Scan for the cell matching the given text and deliver its [X, Y] coordinate at center. 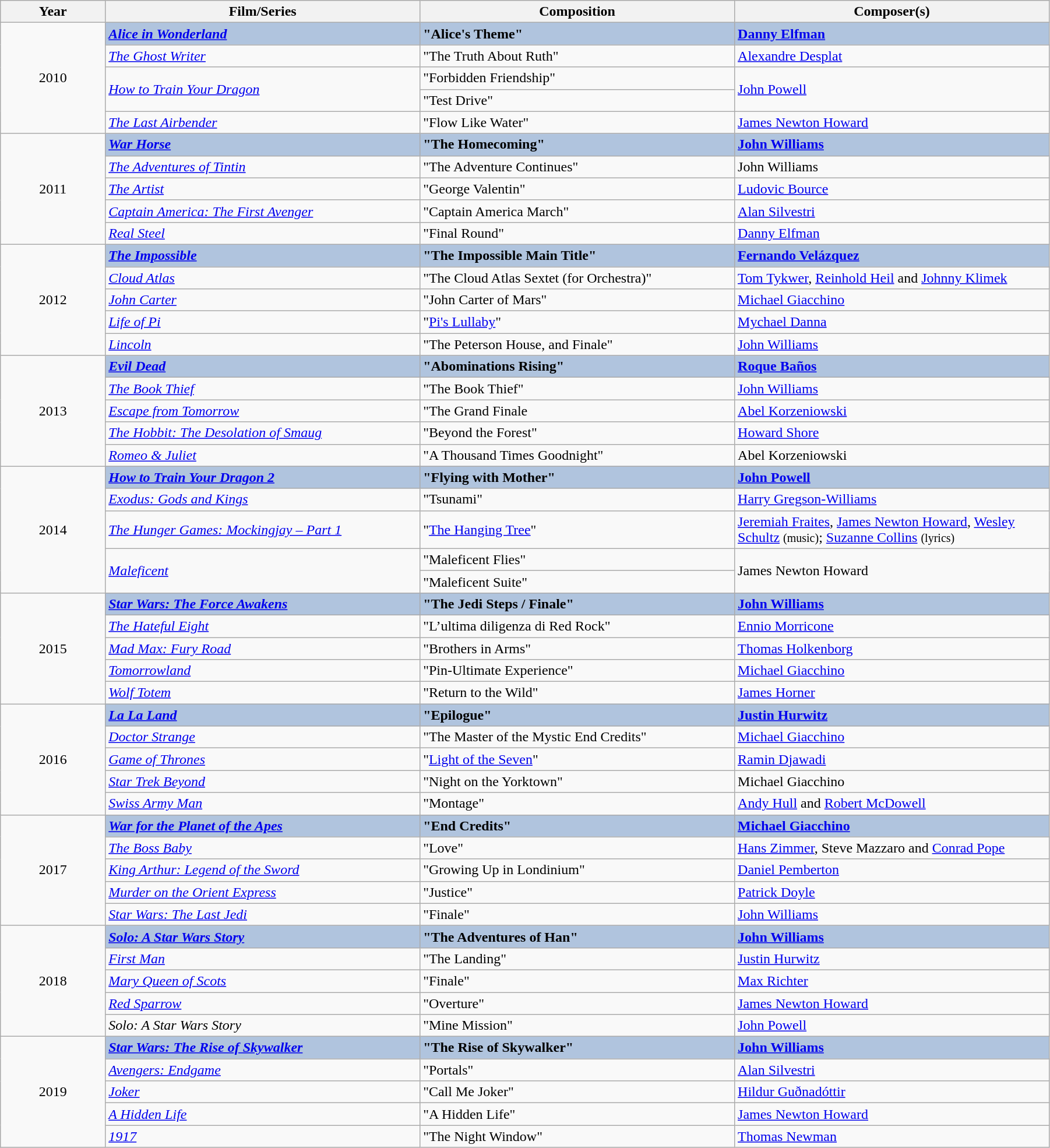
"Mine Mission" [577, 1026]
Doctor Strange [263, 737]
Hans Zimmer, Steve Mazzaro and Conrad Pope [892, 848]
Patrick Doyle [892, 892]
Evil Dead [263, 367]
Fernando Velázquez [892, 255]
Ramin Djawadi [892, 759]
Harry Gregson-Williams [892, 499]
Daniel Pemberton [892, 870]
"Test Drive" [577, 100]
Film/Series [263, 12]
1917 [263, 1136]
John Carter [263, 300]
"The Book Thief" [577, 389]
2014 [53, 529]
The Last Airbender [263, 122]
Jeremiah Fraites, James Newton Howard, Wesley Schultz (music); Suzanne Collins (lyrics) [892, 529]
"The Night Window" [577, 1136]
Tomorrowland [263, 671]
Escape from Tomorrow [263, 411]
Mychael Danna [892, 322]
Roque Baños [892, 367]
"Brothers in Arms" [577, 649]
Ludovic Bource [892, 189]
"Pin-Ultimate Experience" [577, 671]
Wolf Totem [263, 693]
The Hunger Games: Mockingjay – Part 1 [263, 529]
James Horner [892, 693]
Composition [577, 12]
King Arthur: Legend of the Sword [263, 870]
Composer(s) [892, 12]
"Night on the Yorktown" [577, 781]
"Forbidden Friendship" [577, 78]
"Final Round" [577, 233]
Real Steel [263, 233]
Howard Shore [892, 433]
Life of Pi [263, 322]
"Light of the Seven" [577, 759]
"The Homecoming" [577, 145]
Alexandre Desplat [892, 56]
The Ghost Writer [263, 56]
"Call Me Joker" [577, 1092]
Swiss Army Man [263, 804]
War for the Planet of the Apes [263, 826]
"The Cloud Atlas Sextet (for Orchestra)" [577, 278]
Andy Hull and Robert McDowell [892, 804]
The Artist [263, 189]
How to Train Your Dragon [263, 89]
"The Grand Finale [577, 411]
"The Landing" [577, 959]
"Maleficent Suite" [577, 582]
"Epilogue" [577, 715]
"Maleficent Flies" [577, 559]
First Man [263, 959]
2011 [53, 189]
Maleficent [263, 571]
"Abominations Rising" [577, 367]
"Justice" [577, 892]
"John Carter of Mars" [577, 300]
La La Land [263, 715]
Romeo & Juliet [263, 455]
"Flying with Mother" [577, 477]
"Love" [577, 848]
Hildur Guðnadóttir [892, 1092]
The Boss Baby [263, 848]
"The Impossible Main Title" [577, 255]
The Book Thief [263, 389]
Avengers: Endgame [263, 1070]
"Flow Like Water" [577, 122]
2015 [53, 648]
2018 [53, 981]
2016 [53, 759]
Thomas Newman [892, 1136]
Mary Queen of Scots [263, 981]
Mad Max: Fury Road [263, 649]
"Overture" [577, 1003]
Tom Tykwer, Reinhold Heil and Johnny Klimek [892, 278]
"The Rise of Skywalker" [577, 1048]
Lincoln [263, 344]
"End Credits" [577, 826]
"Alice's Theme" [577, 34]
A Hidden Life [263, 1114]
Red Sparrow [263, 1003]
Star Wars: The Last Jedi [263, 914]
2012 [53, 300]
"Montage" [577, 804]
2010 [53, 78]
"The Adventures of Han" [577, 936]
Ennio Morricone [892, 626]
Captain America: The First Avenger [263, 211]
The Hateful Eight [263, 626]
Thomas Holkenborg [892, 649]
"The Truth About Ruth" [577, 56]
2019 [53, 1092]
"A Hidden Life" [577, 1114]
"The Jedi Steps / Finale" [577, 604]
Alice in Wonderland [263, 34]
"L’ultima diligenza di Red Rock" [577, 626]
The Adventures of Tintin [263, 167]
Game of Thrones [263, 759]
Max Richter [892, 981]
The Impossible [263, 255]
"George Valentin" [577, 189]
Joker [263, 1092]
"A Thousand Times Goodnight" [577, 455]
"Captain America March" [577, 211]
Cloud Atlas [263, 278]
2017 [53, 870]
Star Wars: The Rise of Skywalker [263, 1048]
Murder on the Orient Express [263, 892]
"The Adventure Continues" [577, 167]
Star Trek Beyond [263, 781]
"Beyond the Forest" [577, 433]
How to Train Your Dragon 2 [263, 477]
"Growing Up in Londinium" [577, 870]
2013 [53, 411]
"Portals" [577, 1070]
"The Master of the Mystic End Credits" [577, 737]
"Return to the Wild" [577, 693]
"The Peterson House, and Finale" [577, 344]
Exodus: Gods and Kings [263, 499]
Year [53, 12]
Star Wars: The Force Awakens [263, 604]
War Horse [263, 145]
"Pi's Lullaby" [577, 322]
"Tsunami" [577, 499]
"The Hanging Tree" [577, 529]
The Hobbit: The Desolation of Smaug [263, 433]
